Capture the cell that displays the provided text and extract its [X, Y] central coordinate. 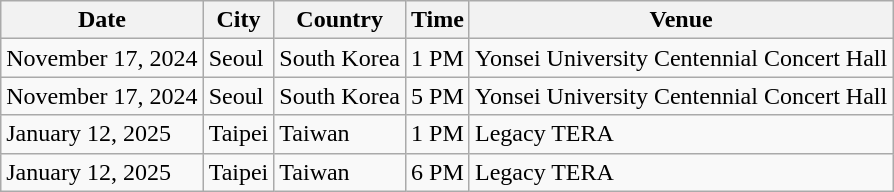
Time [438, 20]
Date [102, 20]
City [238, 20]
Country [340, 20]
Venue [680, 20]
5 PM [438, 96]
6 PM [438, 172]
